Provide the [X, Y] coordinate of the cell's center where the given text is located.  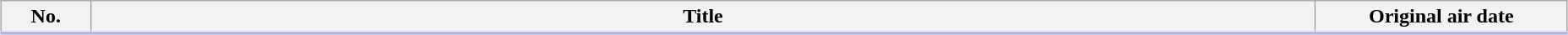
Original air date [1441, 17]
No. [46, 17]
Title [703, 17]
